Extract the [X, Y] coordinate from the center of the cell holding the provided text.  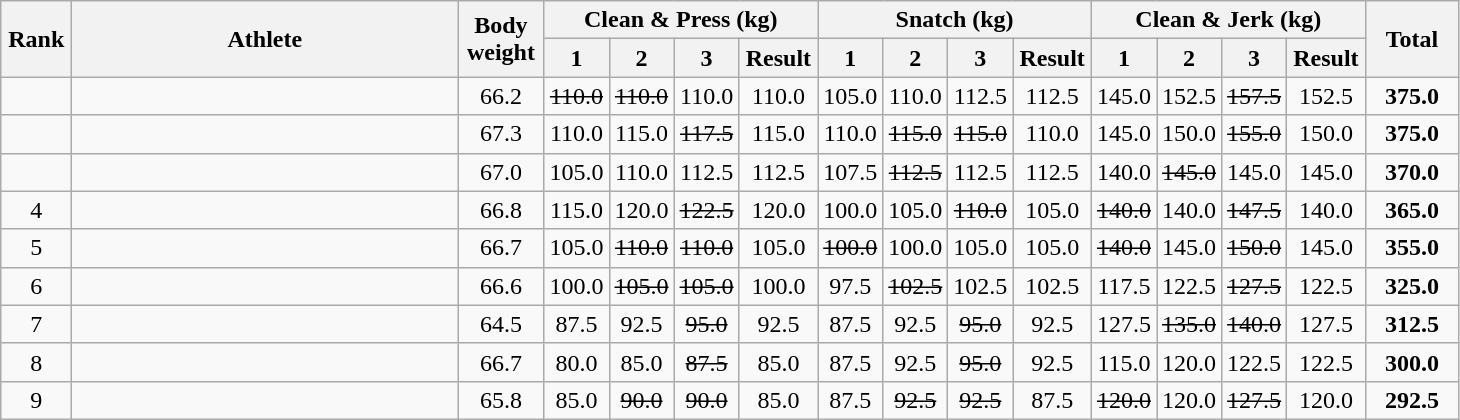
67.3 [501, 134]
65.8 [501, 400]
Total [1412, 39]
66.2 [501, 96]
355.0 [1412, 248]
6 [36, 286]
66.6 [501, 286]
Clean & Jerk (kg) [1228, 20]
5 [36, 248]
107.5 [850, 172]
155.0 [1254, 134]
370.0 [1412, 172]
97.5 [850, 286]
4 [36, 210]
292.5 [1412, 400]
67.0 [501, 172]
8 [36, 362]
300.0 [1412, 362]
Clean & Press (kg) [681, 20]
157.5 [1254, 96]
66.8 [501, 210]
365.0 [1412, 210]
Rank [36, 39]
Body weight [501, 39]
80.0 [576, 362]
135.0 [1188, 324]
312.5 [1412, 324]
Snatch (kg) [955, 20]
325.0 [1412, 286]
64.5 [501, 324]
7 [36, 324]
Athlete [265, 39]
147.5 [1254, 210]
9 [36, 400]
